Provide the (X, Y) coordinate of the cell's center where the given text is located.  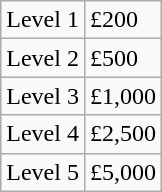
Level 5 (43, 172)
Level 2 (43, 58)
£200 (122, 20)
Level 3 (43, 96)
£2,500 (122, 134)
Level 4 (43, 134)
Level 1 (43, 20)
£1,000 (122, 96)
£500 (122, 58)
£5,000 (122, 172)
